Return (X, Y) of the center of cell containing provided text 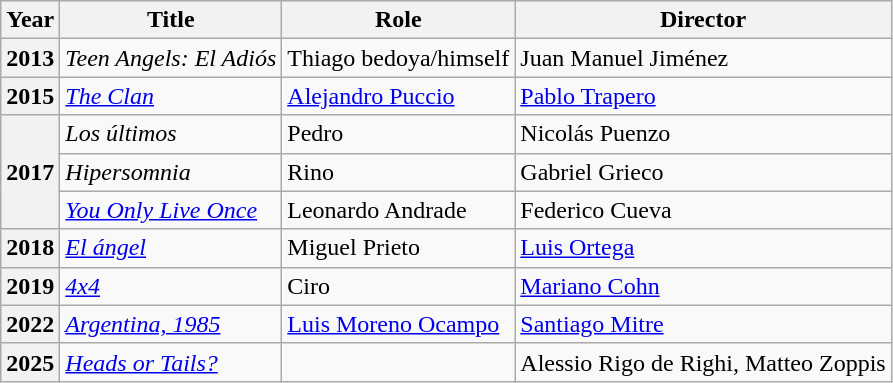
Leonardo Andrade (398, 210)
Federico Cueva (703, 210)
Alejandro Puccio (398, 96)
Mariano Cohn (703, 286)
2018 (30, 248)
Pedro (398, 134)
Rino (398, 172)
2025 (30, 362)
2015 (30, 96)
2013 (30, 58)
Miguel Prieto (398, 248)
Juan Manuel Jiménez (703, 58)
Luis Moreno Ocampo (398, 324)
Alessio Rigo de Righi, Matteo Zoppis (703, 362)
Nicolás Puenzo (703, 134)
The Clan (171, 96)
Teen Angels: El Adiós (171, 58)
El ángel (171, 248)
Ciro (398, 286)
4x4 (171, 286)
Santiago Mitre (703, 324)
2019 (30, 286)
2022 (30, 324)
Director (703, 20)
Los últimos (171, 134)
Argentina, 1985 (171, 324)
Role (398, 20)
Pablo Trapero (703, 96)
You Only Live Once (171, 210)
Hipersomnia (171, 172)
2017 (30, 172)
Year (30, 20)
Luis Ortega (703, 248)
Gabriel Grieco (703, 172)
Title (171, 20)
Heads or Tails? (171, 362)
Thiago bedoya/himself (398, 58)
